Return the (X, Y) coordinate for the center point of the cell that contains the specified text.  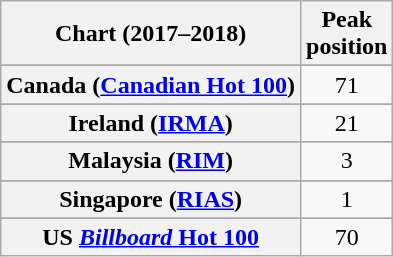
1 (347, 199)
70 (347, 237)
Peakposition (347, 34)
Chart (2017–2018) (151, 34)
3 (347, 161)
Ireland (IRMA) (151, 123)
Singapore (RIAS) (151, 199)
71 (347, 85)
US Billboard Hot 100 (151, 237)
21 (347, 123)
Canada (Canadian Hot 100) (151, 85)
Malaysia (RIM) (151, 161)
